Provide the (X, Y) coordinate of the cell's center where the given text is located.  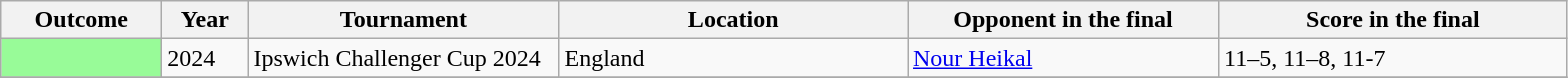
England (734, 58)
2024 (205, 58)
Nour Heikal (1064, 58)
Ipswich Challenger Cup 2024 (404, 58)
Opponent in the final (1064, 20)
Tournament (404, 20)
Score in the final (1394, 20)
Location (734, 20)
11–5, 11–8, 11-7 (1394, 58)
Year (205, 20)
Outcome (82, 20)
